Return [x, y] of the center of cell containing provided text 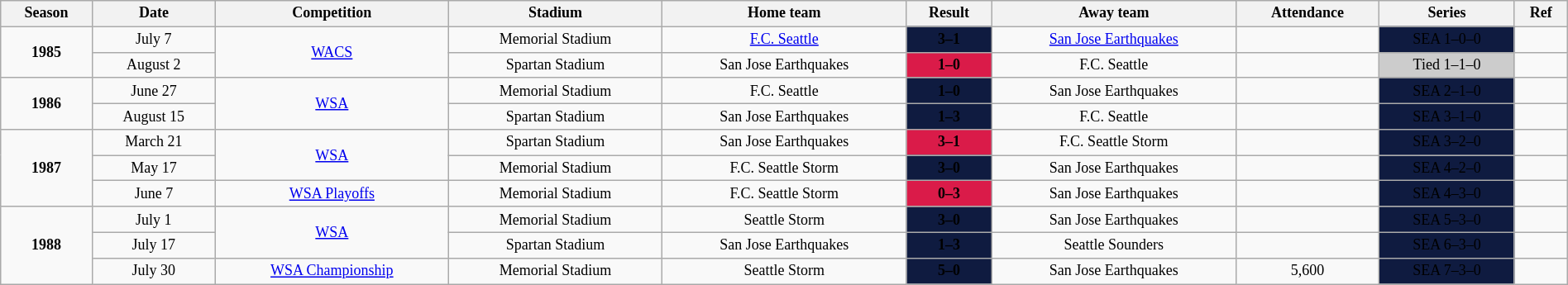
Tied 1–1–0 [1447, 64]
Ref [1541, 13]
August 2 [154, 64]
July 1 [154, 220]
SEA 6–3–0 [1447, 245]
Series [1447, 13]
Attendance [1307, 13]
March 21 [154, 142]
1986 [46, 103]
1987 [46, 169]
SEA 4–2–0 [1447, 169]
Away team [1113, 13]
Stadium [555, 13]
Date [154, 13]
5–0 [949, 271]
0–3 [949, 193]
1988 [46, 245]
SEA 2–1–0 [1447, 91]
Result [949, 13]
July 30 [154, 271]
SEA 3–1–0 [1447, 116]
SEA 5–3–0 [1447, 220]
WACS [332, 52]
July 7 [154, 40]
Competition [332, 13]
May 17 [154, 169]
WSA Playoffs [332, 193]
Home team [784, 13]
Season [46, 13]
Seattle Sounders [1113, 245]
WSA Championship [332, 271]
5,600 [1307, 271]
June 27 [154, 91]
SEA 7–3–0 [1447, 271]
August 15 [154, 116]
June 7 [154, 193]
SEA 1–0–0 [1447, 40]
SEA 3–2–0 [1447, 142]
SEA 4–3–0 [1447, 193]
1985 [46, 52]
July 17 [154, 245]
